Determine the [x, y] coordinate at the center of the cell enclosing the given text.  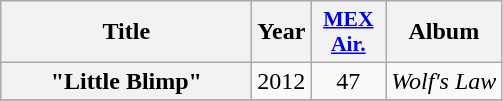
"Little Blimp" [126, 81]
Wolf's Law [444, 81]
MEXAir. [348, 32]
Album [444, 32]
47 [348, 81]
2012 [282, 81]
Year [282, 32]
Title [126, 32]
